Locate the cell with the specified text and output its [x, y] center coordinate. 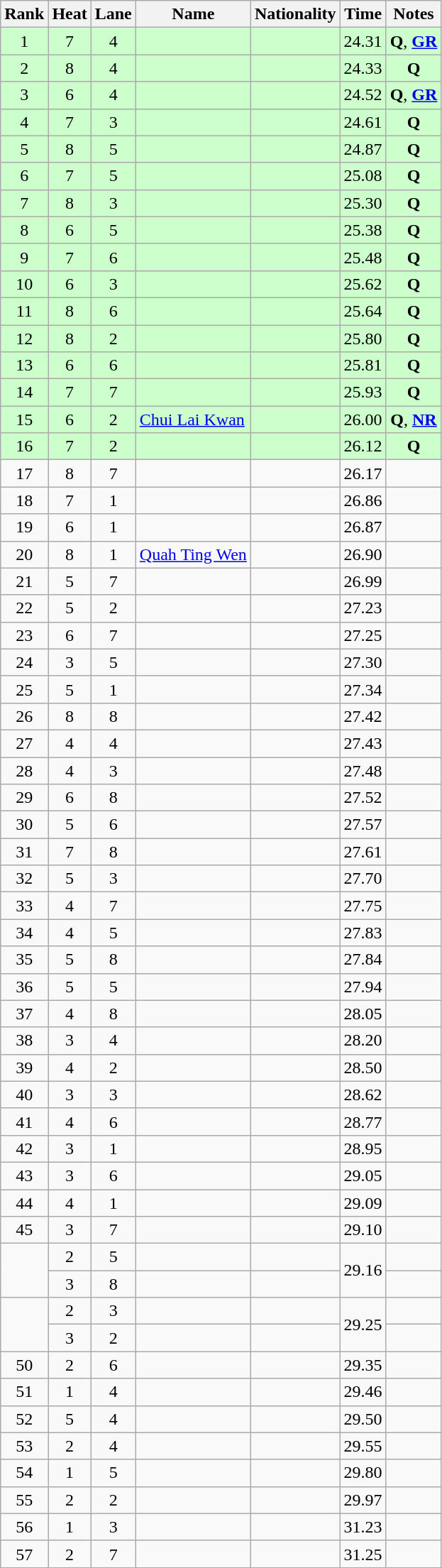
25.81 [363, 366]
27.57 [363, 825]
Time [363, 14]
24 [24, 662]
29.80 [363, 1473]
19 [24, 527]
22 [24, 608]
26.90 [363, 554]
24.52 [363, 95]
26.00 [363, 420]
Chui Lai Kwan [193, 420]
45 [24, 1230]
54 [24, 1473]
28.62 [363, 1095]
20 [24, 554]
25.38 [363, 230]
Quah Ting Wen [193, 554]
31 [24, 852]
24.87 [363, 149]
26.17 [363, 473]
11 [24, 311]
28.50 [363, 1068]
34 [24, 933]
25.80 [363, 339]
21 [24, 581]
Heat [70, 14]
35 [24, 960]
27.70 [363, 879]
40 [24, 1095]
27.83 [363, 933]
55 [24, 1500]
29.35 [363, 1365]
27.61 [363, 852]
56 [24, 1527]
43 [24, 1175]
28.20 [363, 1041]
25.64 [363, 311]
24.61 [363, 122]
51 [24, 1392]
Lane [114, 14]
31.25 [363, 1554]
27 [24, 743]
13 [24, 366]
Rank [24, 14]
27.23 [363, 608]
29.05 [363, 1175]
33 [24, 906]
37 [24, 1014]
31.23 [363, 1527]
38 [24, 1041]
44 [24, 1203]
Name [193, 14]
26.12 [363, 446]
41 [24, 1122]
27.34 [363, 689]
25 [24, 689]
26.86 [363, 500]
30 [24, 825]
26.99 [363, 581]
24.31 [363, 41]
36 [24, 987]
25.08 [363, 176]
29.46 [363, 1392]
39 [24, 1068]
29.25 [363, 1325]
18 [24, 500]
23 [24, 635]
Notes [414, 14]
Q, NR [414, 420]
26.87 [363, 527]
25.62 [363, 284]
53 [24, 1446]
Nationality [295, 14]
42 [24, 1148]
52 [24, 1419]
9 [24, 257]
25.48 [363, 257]
14 [24, 393]
25.30 [363, 203]
12 [24, 339]
28.05 [363, 1014]
27.42 [363, 716]
29 [24, 798]
27.94 [363, 987]
15 [24, 420]
50 [24, 1365]
28 [24, 770]
25.93 [363, 393]
29.16 [363, 1271]
32 [24, 879]
29.55 [363, 1446]
57 [24, 1554]
29.09 [363, 1203]
27.30 [363, 662]
27.52 [363, 798]
10 [24, 284]
27.43 [363, 743]
28.95 [363, 1148]
27.48 [363, 770]
27.84 [363, 960]
17 [24, 473]
28.77 [363, 1122]
29.97 [363, 1500]
26 [24, 716]
27.75 [363, 906]
27.25 [363, 635]
29.50 [363, 1419]
29.10 [363, 1230]
16 [24, 446]
24.33 [363, 68]
